Return (x, y) of the center of cell containing provided text 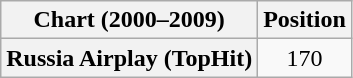
Position (305, 20)
Chart (2000–2009) (130, 20)
Russia Airplay (TopHit) (130, 58)
170 (305, 58)
